Capture the cell that displays the provided text and extract its (x, y) central coordinate. 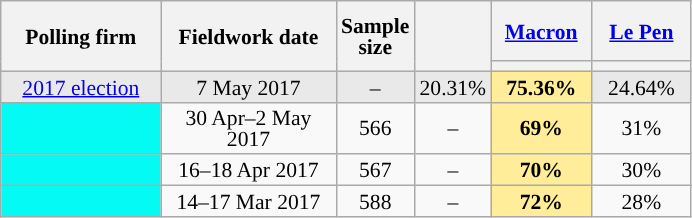
69% (541, 128)
Fieldwork date (248, 36)
Macron (541, 31)
70% (541, 170)
2017 election (81, 86)
588 (375, 202)
28% (641, 202)
14–17 Mar 2017 (248, 202)
30% (641, 170)
30 Apr–2 May 2017 (248, 128)
72% (541, 202)
566 (375, 128)
75.36% (541, 86)
24.64% (641, 86)
567 (375, 170)
Samplesize (375, 36)
7 May 2017 (248, 86)
20.31% (452, 86)
Polling firm (81, 36)
Le Pen (641, 31)
16–18 Apr 2017 (248, 170)
31% (641, 128)
